Output the (X, Y) coordinate of the center of the cell containing the given text.  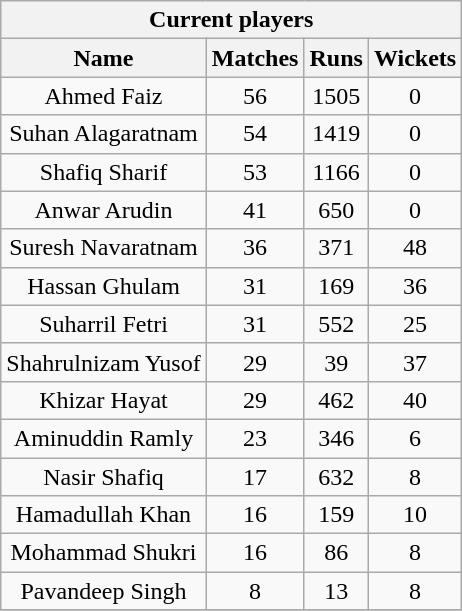
53 (255, 172)
Suhan Alagaratnam (104, 134)
Name (104, 58)
346 (336, 438)
Matches (255, 58)
1505 (336, 96)
Ahmed Faiz (104, 96)
Nasir Shafiq (104, 477)
650 (336, 210)
10 (414, 515)
Anwar Arudin (104, 210)
Aminuddin Ramly (104, 438)
23 (255, 438)
632 (336, 477)
552 (336, 324)
17 (255, 477)
159 (336, 515)
37 (414, 362)
39 (336, 362)
371 (336, 248)
Shahrulnizam Yusof (104, 362)
56 (255, 96)
Suharril Fetri (104, 324)
1419 (336, 134)
462 (336, 400)
169 (336, 286)
48 (414, 248)
54 (255, 134)
41 (255, 210)
Hamadullah Khan (104, 515)
13 (336, 591)
Current players (232, 20)
Hassan Ghulam (104, 286)
Mohammad Shukri (104, 553)
Khizar Hayat (104, 400)
Suresh Navaratnam (104, 248)
Runs (336, 58)
86 (336, 553)
1166 (336, 172)
25 (414, 324)
Wickets (414, 58)
Pavandeep Singh (104, 591)
40 (414, 400)
Shafiq Sharif (104, 172)
6 (414, 438)
